Detect which cell encompasses the target text, then output its (x, y) center coordinate. 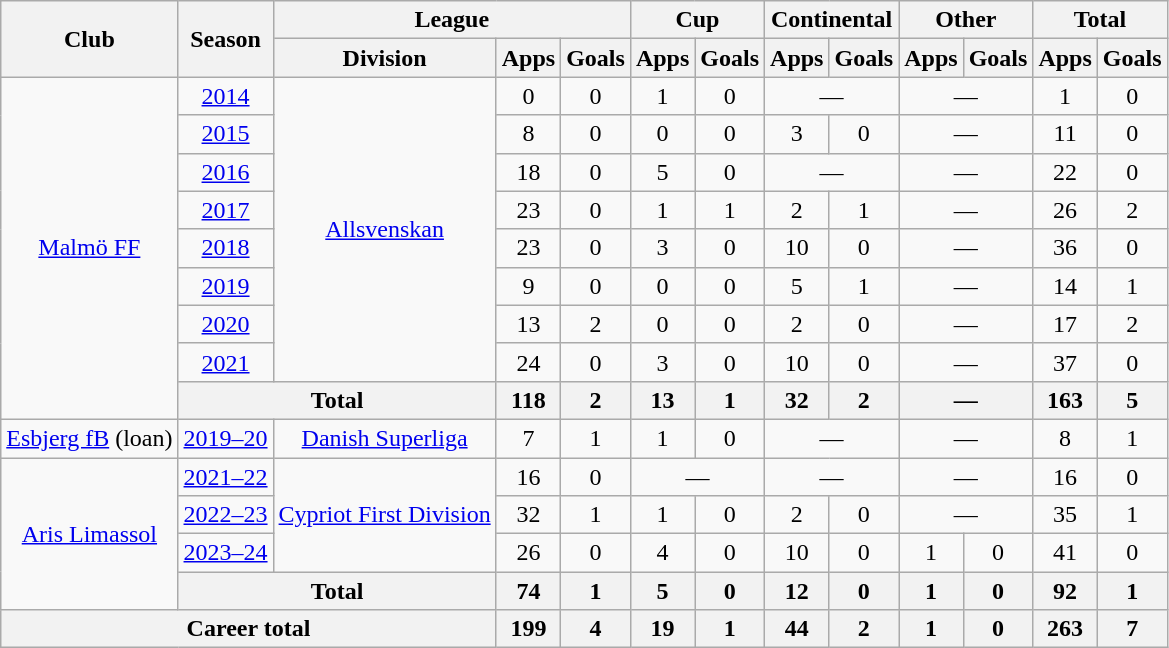
37 (1065, 362)
2022–23 (226, 515)
2019 (226, 286)
2021 (226, 362)
44 (797, 629)
41 (1065, 553)
Esbjerg fB (loan) (90, 438)
118 (528, 400)
18 (528, 172)
Season (226, 39)
12 (797, 591)
9 (528, 286)
2023–24 (226, 553)
17 (1065, 324)
Division (384, 58)
19 (662, 629)
Cypriot First Division (384, 515)
36 (1065, 248)
League (452, 20)
263 (1065, 629)
35 (1065, 515)
Continental (832, 20)
92 (1065, 591)
11 (1065, 134)
2017 (226, 210)
2016 (226, 172)
2018 (226, 248)
2019–20 (226, 438)
163 (1065, 400)
2014 (226, 96)
22 (1065, 172)
74 (528, 591)
2020 (226, 324)
2021–22 (226, 477)
24 (528, 362)
Other (966, 20)
Malmö FF (90, 248)
2015 (226, 134)
14 (1065, 286)
Career total (248, 629)
Danish Superliga (384, 438)
199 (528, 629)
Club (90, 39)
Cup (697, 20)
Aris Limassol (90, 534)
Allsvenskan (384, 229)
